Locate the cell with the specified text and output its [X, Y] center coordinate. 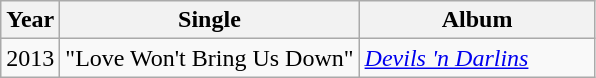
"Love Won't Bring Us Down" [210, 58]
2013 [30, 58]
Year [30, 20]
Album [477, 20]
Single [210, 20]
Devils 'n Darlins [477, 58]
